Identify which cell holds the provided text, then report its [X, Y] central coordinate. 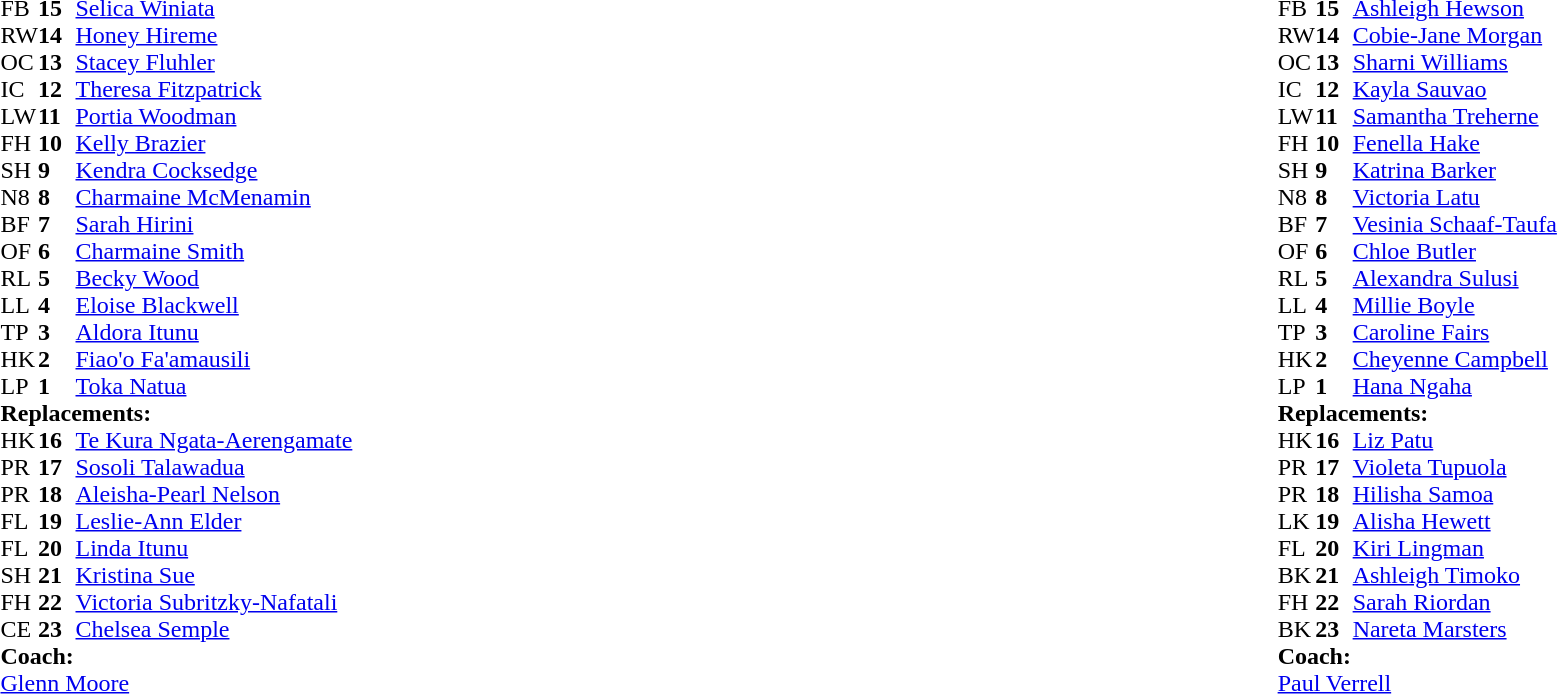
Alisha Hewett [1455, 522]
Portia Woodman [214, 116]
Sharni Williams [1455, 62]
Ashleigh Timoko [1455, 576]
Toka Natua [214, 386]
Victoria Latu [1455, 198]
Linda Itunu [214, 548]
Te Kura Ngata-Aerengamate [214, 440]
Leslie-Ann Elder [214, 522]
Samantha Treherne [1455, 116]
Kristina Sue [214, 576]
Sarah Hirini [214, 224]
Theresa Fitzpatrick [214, 90]
CE [19, 630]
Katrina Barker [1455, 170]
Stacey Fluhler [214, 62]
Sosoli Talawadua [214, 468]
Chelsea Semple [214, 630]
Vesinia Schaaf-Taufa [1455, 224]
Becky Wood [214, 278]
Nareta Marsters [1455, 630]
Alexandra Sulusi [1455, 278]
Cobie-Jane Morgan [1455, 36]
Aleisha-Pearl Nelson [214, 494]
Violeta Tupuola [1455, 468]
Caroline Fairs [1455, 332]
Chloe Butler [1455, 252]
Liz Patu [1455, 440]
Victoria Subritzky-Nafatali [214, 602]
Cheyenne Campbell [1455, 360]
Fenella Hake [1455, 144]
Fiao'o Fa'amausili [214, 360]
Kelly Brazier [214, 144]
Kendra Cocksedge [214, 170]
Charmaine Smith [214, 252]
Eloise Blackwell [214, 306]
Kayla Sauvao [1455, 90]
Aldora Itunu [214, 332]
Honey Hireme [214, 36]
Hana Ngaha [1455, 386]
Charmaine McMenamin [214, 198]
Millie Boyle [1455, 306]
Kiri Lingman [1455, 548]
Sarah Riordan [1455, 602]
Hilisha Samoa [1455, 494]
LK [1297, 522]
